Find where the given text appears and provide that cell's center as (X, Y) coordinate. 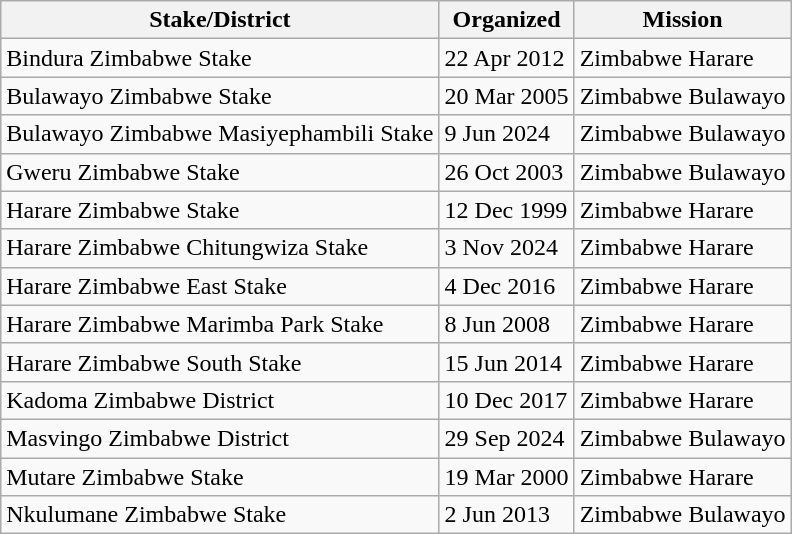
Gweru Zimbabwe Stake (220, 172)
Mission (682, 20)
Bulawayo Zimbabwe Stake (220, 96)
8 Jun 2008 (506, 324)
9 Jun 2024 (506, 134)
Stake/District (220, 20)
Harare Zimbabwe South Stake (220, 362)
3 Nov 2024 (506, 248)
Kadoma Zimbabwe District (220, 400)
15 Jun 2014 (506, 362)
Bulawayo Zimbabwe Masiyephambili Stake (220, 134)
Masvingo Zimbabwe District (220, 438)
20 Mar 2005 (506, 96)
4 Dec 2016 (506, 286)
Bindura Zimbabwe Stake (220, 58)
12 Dec 1999 (506, 210)
26 Oct 2003 (506, 172)
Harare Zimbabwe Marimba Park Stake (220, 324)
10 Dec 2017 (506, 400)
Organized (506, 20)
2 Jun 2013 (506, 515)
19 Mar 2000 (506, 477)
Nkulumane Zimbabwe Stake (220, 515)
Harare Zimbabwe Stake (220, 210)
22 Apr 2012 (506, 58)
Harare Zimbabwe Chitungwiza Stake (220, 248)
Mutare Zimbabwe Stake (220, 477)
29 Sep 2024 (506, 438)
Harare Zimbabwe East Stake (220, 286)
